Detect which cell encompasses the target text, then output its [x, y] center coordinate. 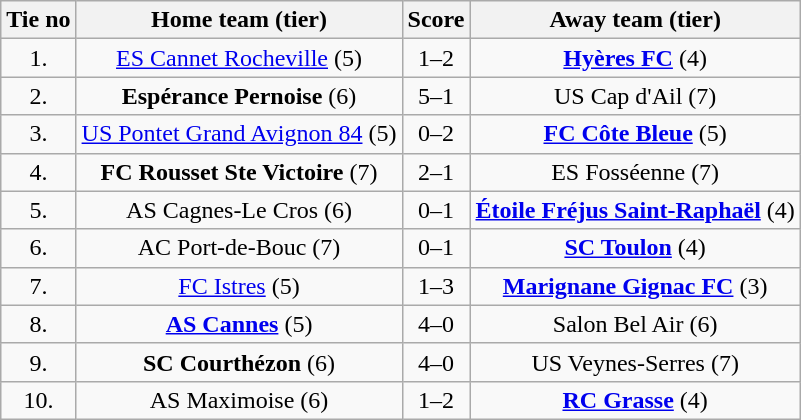
4. [38, 172]
RC Grasse (4) [635, 400]
7. [38, 286]
Away team (tier) [635, 20]
FC Rousset Ste Victoire (7) [239, 172]
Home team (tier) [239, 20]
5–1 [436, 96]
AS Maximoise (6) [239, 400]
ES Fosséenne (7) [635, 172]
ES Cannet Rocheville (5) [239, 58]
Étoile Fréjus Saint-Raphaël (4) [635, 210]
Marignane Gignac FC (3) [635, 286]
Espérance Pernoise (6) [239, 96]
AC Port-de-Bouc (7) [239, 248]
AS Cannes (5) [239, 324]
5. [38, 210]
US Pontet Grand Avignon 84 (5) [239, 134]
SC Courthézon (6) [239, 362]
1. [38, 58]
10. [38, 400]
1–3 [436, 286]
US Cap d'Ail (7) [635, 96]
US Veynes-Serres (7) [635, 362]
8. [38, 324]
Hyères FC (4) [635, 58]
Salon Bel Air (6) [635, 324]
FC Côte Bleue (5) [635, 134]
Tie no [38, 20]
SC Toulon (4) [635, 248]
2. [38, 96]
6. [38, 248]
0–2 [436, 134]
9. [38, 362]
Score [436, 20]
AS Cagnes-Le Cros (6) [239, 210]
FC Istres (5) [239, 286]
2–1 [436, 172]
3. [38, 134]
